Locate the cell with the specified text and output its [X, Y] center coordinate. 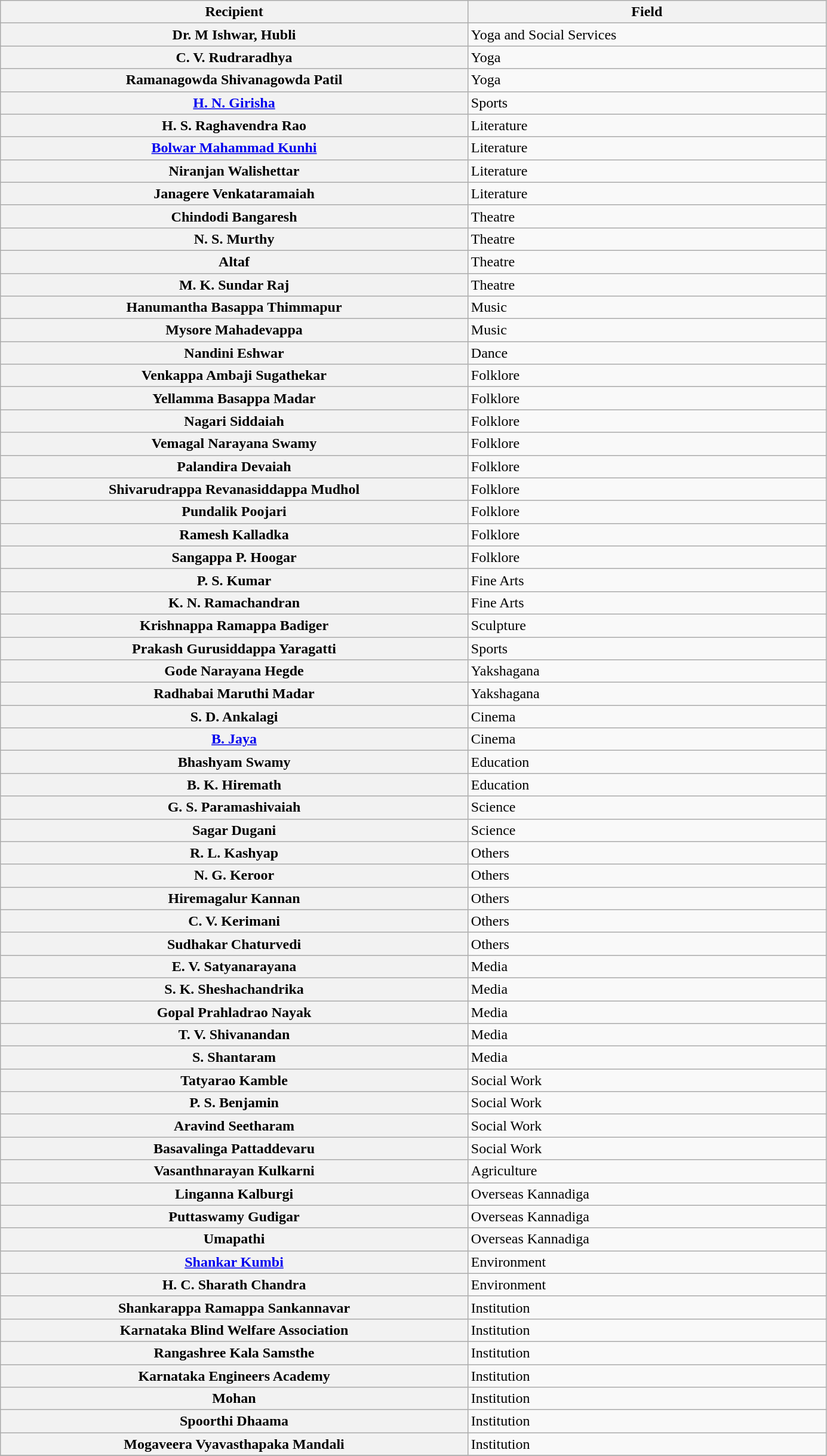
S. Shantaram [234, 1058]
Dr. M Ishwar, Hubli [234, 35]
Aravind Seetharam [234, 1126]
B. K. Hiremath [234, 785]
Puttaswamy Gudigar [234, 1217]
B. Jaya [234, 739]
Gode Narayana Hegde [234, 671]
Hiremagalur Kannan [234, 898]
Mohan [234, 1399]
H. C. Sharath Chandra [234, 1285]
E. V. Satyanarayana [234, 966]
T. V. Shivanandan [234, 1035]
Mysore Mahadevappa [234, 330]
Radhabai Maruthi Madar [234, 694]
Bolwar Mahammad Kunhi [234, 148]
S. D. Ankalagi [234, 717]
Sculpture [647, 625]
Tatyarao Kamble [234, 1080]
Pundalik Poojari [234, 512]
Linganna Kalburgi [234, 1194]
Bhashyam Swamy [234, 762]
Palandira Devaiah [234, 466]
K. N. Ramachandran [234, 603]
Basavalinga Pattaddevaru [234, 1148]
Mogaveera Vyavasthapaka Mandali [234, 1444]
Shankarappa Ramappa Sankannavar [234, 1307]
Janagere Venkataramaiah [234, 193]
Vasanthnarayan Kulkarni [234, 1171]
Nandini Eshwar [234, 353]
Sangappa P. Hoogar [234, 557]
Shankar Kumbi [234, 1262]
Gopal Prahladrao Nayak [234, 1012]
Altaf [234, 262]
Prakash Gurusiddappa Yaragatti [234, 648]
Shivarudrappa Revanasiddappa Mudhol [234, 489]
Hanumantha Basappa Thimmapur [234, 308]
Krishnappa Ramappa Badiger [234, 625]
M. K. Sundar Raj [234, 285]
N. S. Murthy [234, 239]
Sudhakar Chaturvedi [234, 944]
Karnataka Blind Welfare Association [234, 1330]
Venkappa Ambaji Sugathekar [234, 376]
C. V. Kerimani [234, 921]
Yoga and Social Services [647, 35]
S. K. Sheshachandrika [234, 989]
G. S. Paramashivaiah [234, 807]
Ramesh Kalladka [234, 535]
N. G. Keroor [234, 876]
Field [647, 12]
R. L. Kashyap [234, 853]
Yellamma Basappa Madar [234, 398]
Karnataka Engineers Academy [234, 1375]
Recipient [234, 12]
Umapathi [234, 1239]
H. S. Raghavendra Rao [234, 125]
H. N. Girisha [234, 103]
Spoorthi Dhaama [234, 1421]
Sagar Dugani [234, 830]
P. S. Kumar [234, 580]
Nagari Siddaiah [234, 421]
Rangashree Kala Samsthe [234, 1353]
Ramanagowda Shivanagowda Patil [234, 80]
Chindodi Bangaresh [234, 216]
Agriculture [647, 1171]
P. S. Benjamin [234, 1103]
Niranjan Walishettar [234, 171]
C. V. Rudraradhya [234, 57]
Vemagal Narayana Swamy [234, 444]
Dance [647, 353]
